Pinpoint the cell where the given text exists, returning its [X, Y] midpoint coordinate. 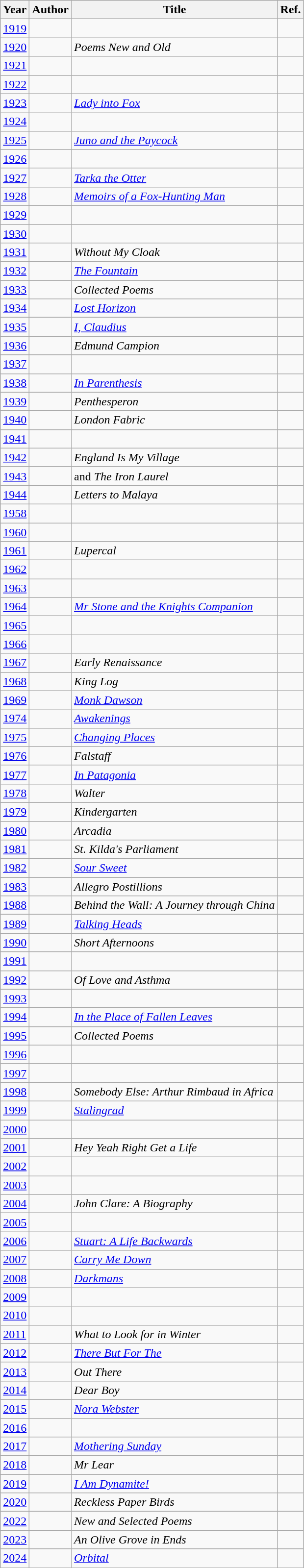
1929 [15, 215]
Darkmans [175, 1278]
1925 [15, 140]
Mr Lear [175, 1465]
2011 [15, 1334]
Hey Yeah Right Get a Life [175, 1148]
Mr Stone and the Knights Companion [175, 607]
2004 [15, 1204]
1933 [15, 290]
Author [51, 10]
England Is My Village [175, 457]
1960 [15, 532]
1931 [15, 252]
1944 [15, 495]
Behind the Wall: A Journey through China [175, 905]
1935 [15, 327]
1940 [15, 420]
1969 [15, 700]
Walter [175, 793]
1923 [15, 103]
2000 [15, 1129]
1930 [15, 234]
I, Claudius [175, 327]
1942 [15, 457]
1937 [15, 364]
2022 [15, 1521]
Without My Cloak [175, 252]
1926 [15, 159]
2005 [15, 1222]
1932 [15, 271]
Juno and the Paycock [175, 140]
1965 [15, 625]
1966 [15, 644]
2015 [15, 1409]
1943 [15, 476]
Somebody Else: Arthur Rimbaud in Africa [175, 1092]
1934 [15, 308]
2002 [15, 1167]
2019 [15, 1484]
1962 [15, 570]
John Clare: A Biography [175, 1204]
I Am Dynamite! [175, 1484]
Ref. [290, 10]
2013 [15, 1371]
Stalingrad [175, 1110]
Nora Webster [175, 1409]
1996 [15, 1054]
Falstaff [175, 756]
2020 [15, 1502]
In Patagonia [175, 774]
1992 [15, 980]
What to Look for in Winter [175, 1334]
King Log [175, 681]
Title [175, 10]
1994 [15, 1017]
2014 [15, 1390]
1988 [15, 905]
2016 [15, 1428]
The Fountain [175, 271]
Talking Heads [175, 924]
Allegro Postillions [175, 887]
1922 [15, 84]
1980 [15, 831]
2007 [15, 1260]
1961 [15, 551]
1982 [15, 868]
1998 [15, 1092]
Mothering Sunday [175, 1446]
Year [15, 10]
2003 [15, 1185]
Memoirs of a Fox-Hunting Man [175, 196]
Edmund Campion [175, 346]
1997 [15, 1073]
2024 [15, 1558]
Lady into Fox [175, 103]
1941 [15, 439]
1989 [15, 924]
Poems New and Old [175, 47]
1938 [15, 383]
2018 [15, 1465]
1976 [15, 756]
1978 [15, 793]
Sour Sweet [175, 868]
1991 [15, 961]
1919 [15, 28]
Lost Horizon [175, 308]
An Olive Grove in Ends [175, 1540]
1968 [15, 681]
Changing Places [175, 737]
1977 [15, 774]
2006 [15, 1241]
1924 [15, 122]
2023 [15, 1540]
In the Place of Fallen Leaves [175, 1017]
Letters to Malaya [175, 495]
1974 [15, 719]
1967 [15, 663]
2001 [15, 1148]
and The Iron Laurel [175, 476]
1927 [15, 177]
1993 [15, 998]
Monk Dawson [175, 700]
Reckless Paper Birds [175, 1502]
Early Renaissance [175, 663]
Stuart: A Life Backwards [175, 1241]
St. Kilda's Parliament [175, 849]
1983 [15, 887]
2010 [15, 1316]
London Fabric [175, 420]
1964 [15, 607]
There But For The [175, 1353]
2009 [15, 1297]
Out There [175, 1371]
Orbital [175, 1558]
1990 [15, 943]
Arcadia [175, 831]
New and Selected Poems [175, 1521]
2008 [15, 1278]
In Parenthesis [175, 383]
1995 [15, 1036]
Carry Me Down [175, 1260]
1981 [15, 849]
1920 [15, 47]
Penthesperon [175, 401]
1928 [15, 196]
Kindergarten [175, 812]
Short Afternoons [175, 943]
Tarka the Otter [175, 177]
1939 [15, 401]
1999 [15, 1110]
1963 [15, 588]
2017 [15, 1446]
2012 [15, 1353]
Of Love and Asthma [175, 980]
1958 [15, 513]
1921 [15, 66]
1975 [15, 737]
1936 [15, 346]
Dear Boy [175, 1390]
Lupercal [175, 551]
1979 [15, 812]
Awakenings [175, 719]
